Identify which cell holds the provided text, then report its [x, y] central coordinate. 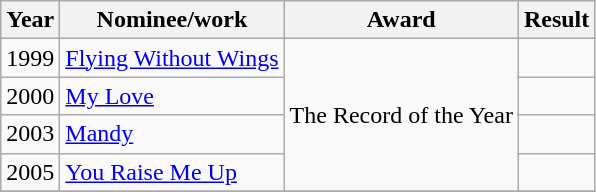
2005 [30, 172]
2000 [30, 96]
The Record of the Year [401, 115]
Year [30, 20]
Nominee/work [172, 20]
Award [401, 20]
Mandy [172, 134]
2003 [30, 134]
You Raise Me Up [172, 172]
My Love [172, 96]
Result [556, 20]
1999 [30, 58]
Flying Without Wings [172, 58]
